Extract the (X, Y) coordinate from the center of the cell holding the provided text.  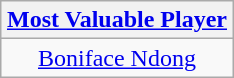
Boniface Ndong (116, 58)
Most Valuable Player (116, 20)
